Pinpoint the cell where the given text exists, returning its [x, y] midpoint coordinate. 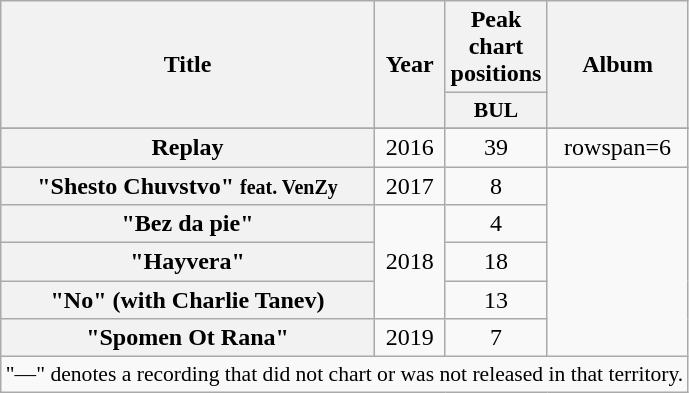
rowspan=6 [618, 147]
7 [496, 338]
Year [410, 65]
BUL [496, 111]
18 [496, 262]
"Bez da pie" [188, 224]
"Shesto Chuvstvo" feat. VenZy [188, 185]
"Spomen Ot Rana" [188, 338]
39 [496, 147]
Peak chart positions [496, 47]
"Hayvera" [188, 262]
"—" denotes a recording that did not chart or was not released in that territory. [345, 375]
2017 [410, 185]
4 [496, 224]
8 [496, 185]
2016 [410, 147]
2018 [410, 262]
Album [618, 65]
"No" (with Charlie Tanev) [188, 300]
2019 [410, 338]
Title [188, 65]
Replay [188, 147]
13 [496, 300]
